For the text-containing cell, return its midpoint in (x, y) coordinate format. 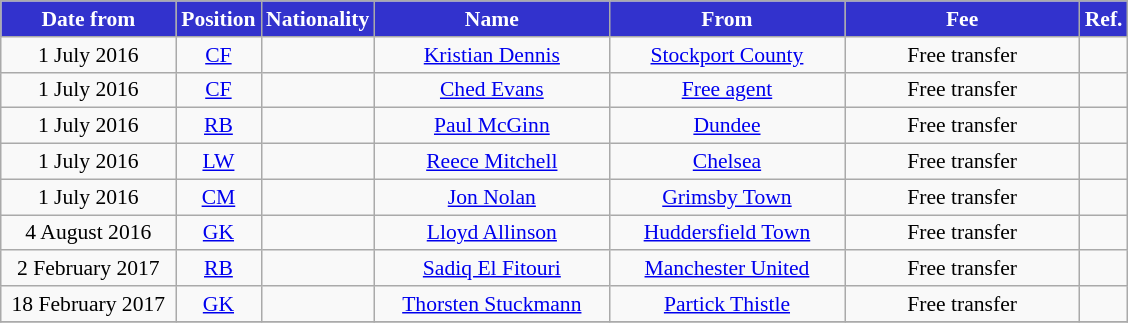
18 February 2017 (88, 304)
LW (218, 162)
Dundee (726, 126)
Paul McGinn (492, 126)
Free agent (726, 90)
Thorsten Stuckmann (492, 304)
Position (218, 19)
CM (218, 197)
4 August 2016 (88, 233)
Date from (88, 19)
Huddersfield Town (726, 233)
Kristian Dennis (492, 55)
Sadiq El Fitouri (492, 269)
Ched Evans (492, 90)
Manchester United (726, 269)
Lloyd Allinson (492, 233)
Fee (962, 19)
Stockport County (726, 55)
Name (492, 19)
Ref. (1104, 19)
From (726, 19)
Partick Thistle (726, 304)
Jon Nolan (492, 197)
2 February 2017 (88, 269)
Reece Mitchell (492, 162)
Grimsby Town (726, 197)
Nationality (318, 19)
Chelsea (726, 162)
